Determine the (x, y) coordinate at the center of the cell enclosing the given text.  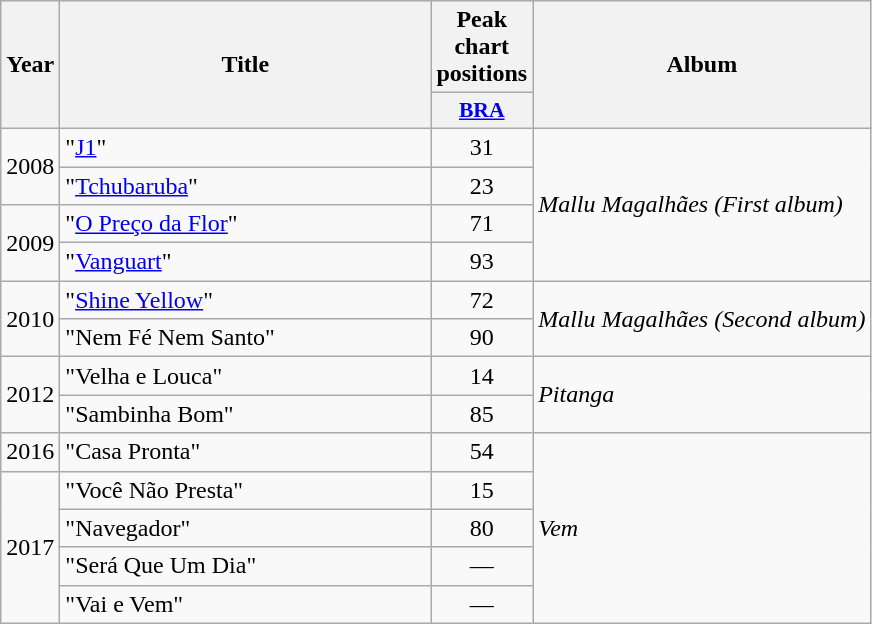
BRA (482, 111)
2010 (30, 319)
Album (702, 65)
Peak chart positions (482, 47)
80 (482, 528)
72 (482, 300)
93 (482, 262)
"Será Que Um Dia" (246, 566)
"Você Não Presta" (246, 490)
23 (482, 185)
Title (246, 65)
90 (482, 338)
Mallu Magalhães (First album) (702, 204)
"Nem Fé Nem Santo" (246, 338)
"Casa Pronta" (246, 452)
Vem (702, 528)
2009 (30, 243)
"Tchubaruba" (246, 185)
71 (482, 224)
Year (30, 65)
85 (482, 414)
2012 (30, 395)
14 (482, 376)
"Velha e Louca" (246, 376)
"Navegador" (246, 528)
"J1" (246, 147)
"Vanguart" (246, 262)
Pitanga (702, 395)
2016 (30, 452)
"Shine Yellow" (246, 300)
54 (482, 452)
2017 (30, 547)
Mallu Magalhães (Second album) (702, 319)
"O Preço da Flor" (246, 224)
"Sambinha Bom" (246, 414)
"Vai e Vem" (246, 604)
2008 (30, 166)
15 (482, 490)
31 (482, 147)
